From the cell containing the given text, extract its center point as (x, y) coordinate. 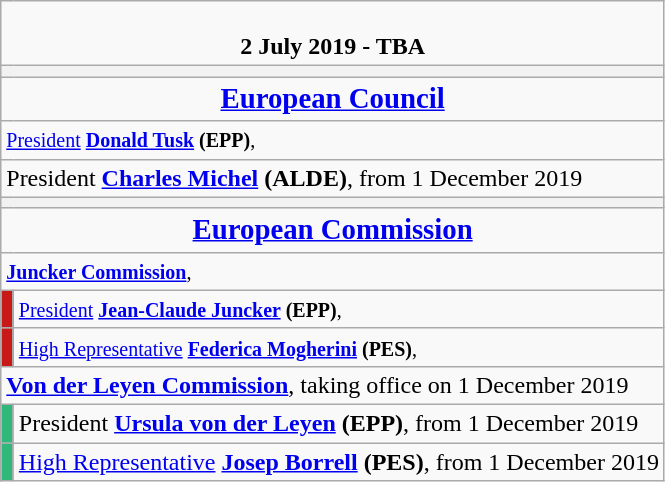
President Ursula von der Leyen (EPP), from 1 December 2019 (338, 423)
High Representative Josep Borrell (PES), from 1 December 2019 (338, 461)
President Jean-Claude Juncker (EPP), (338, 309)
President Donald Tusk (EPP), (333, 140)
High Representative Federica Mogherini (PES), (338, 347)
European Commission (333, 230)
Von der Leyen Commission, taking office on 1 December 2019 (333, 385)
European Council (333, 99)
2 July 2019 - TBA (333, 34)
President Charles Michel (ALDE), from 1 December 2019 (333, 178)
Juncker Commission, (333, 271)
